For the text-containing cell, return its midpoint in [X, Y] coordinate format. 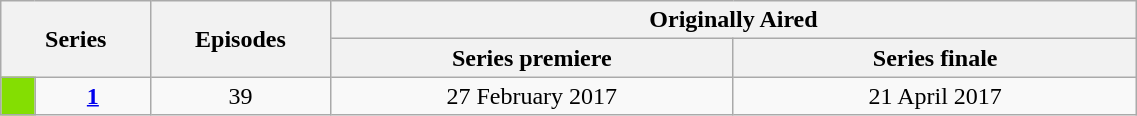
Originally Aired [734, 20]
Series premiere [532, 58]
Series finale [934, 58]
39 [240, 96]
1 [93, 96]
21 April 2017 [934, 96]
27 February 2017 [532, 96]
Series [76, 39]
Episodes [240, 39]
